Scan for the cell matching the given text and deliver its (x, y) coordinate at center. 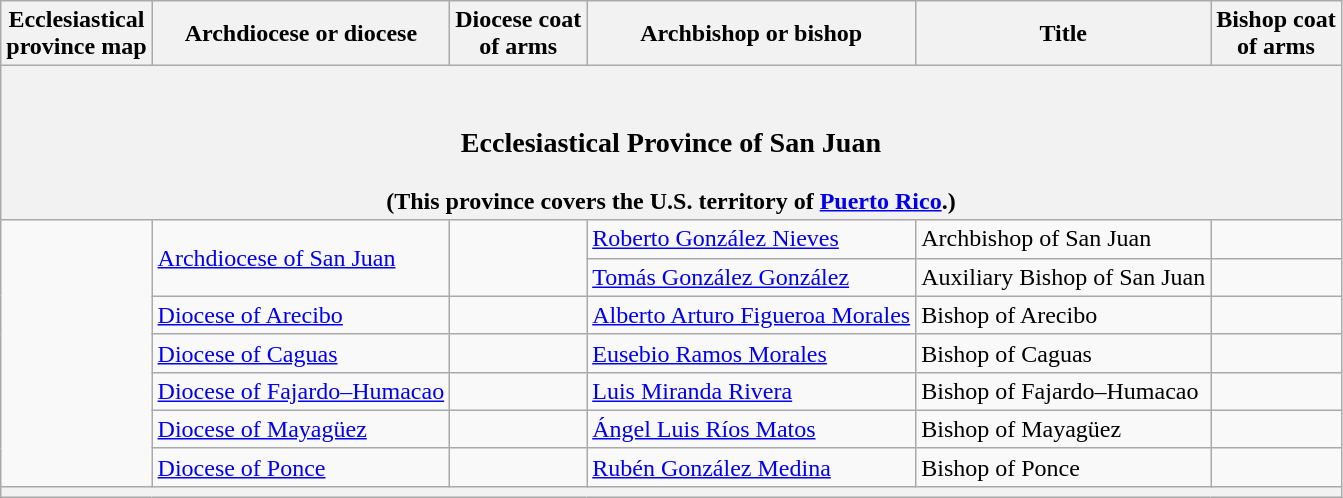
Diocese of Ponce (301, 467)
Bishop coatof arms (1276, 34)
Diocese of Mayagüez (301, 429)
Luis Miranda Rivera (752, 391)
Bishop of Ponce (1064, 467)
Archdiocese or diocese (301, 34)
Ángel Luis Ríos Matos (752, 429)
Roberto González Nieves (752, 239)
Auxiliary Bishop of San Juan (1064, 277)
Archbishop of San Juan (1064, 239)
Bishop of Mayagüez (1064, 429)
Ecclesiastical province map (76, 34)
Eusebio Ramos Morales (752, 353)
Tomás González González (752, 277)
Ecclesiastical Province of San Juan(This province covers the U.S. territory of Puerto Rico.) (671, 143)
Bishop of Fajardo–Humacao (1064, 391)
Title (1064, 34)
Rubén González Medina (752, 467)
Diocese of Caguas (301, 353)
Diocese coatof arms (518, 34)
Bishop of Caguas (1064, 353)
Archdiocese of San Juan (301, 258)
Archbishop or bishop (752, 34)
Diocese of Arecibo (301, 315)
Bishop of Arecibo (1064, 315)
Alberto Arturo Figueroa Morales (752, 315)
Diocese of Fajardo–Humacao (301, 391)
